Pinpoint the cell where the given text exists, returning its [X, Y] midpoint coordinate. 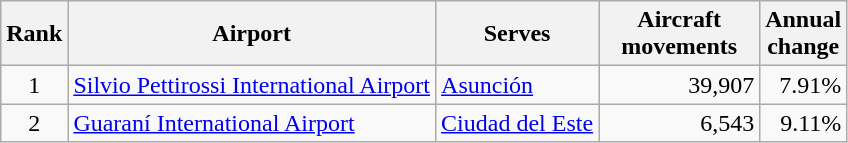
Serves [518, 34]
9.11% [804, 123]
Rank [34, 34]
Silvio Pettirossi International Airport [252, 85]
2 [34, 123]
39,907 [680, 85]
1 [34, 85]
Ciudad del Este [518, 123]
Annualchange [804, 34]
Asunción [518, 85]
Aircraftmovements [680, 34]
7.91% [804, 85]
6,543 [680, 123]
Airport [252, 34]
Guaraní International Airport [252, 123]
